Scan for the cell matching the given text and deliver its (X, Y) coordinate at center. 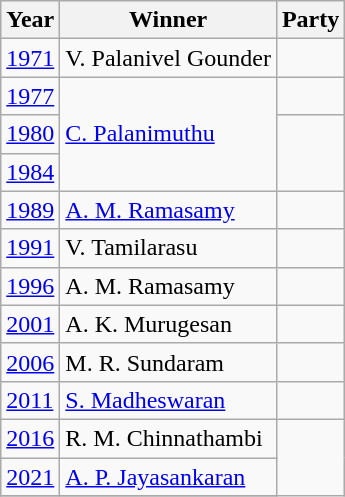
1971 (30, 58)
Winner (168, 20)
S. Madheswaran (168, 400)
2016 (30, 438)
2021 (30, 477)
1980 (30, 134)
Party (310, 20)
2001 (30, 324)
2006 (30, 362)
A. P. Jayasankaran (168, 477)
1977 (30, 96)
V. Tamilarasu (168, 248)
V. Palanivel Gounder (168, 58)
Year (30, 20)
1984 (30, 172)
A. K. Murugesan (168, 324)
M. R. Sundaram (168, 362)
2011 (30, 400)
1991 (30, 248)
C. Palanimuthu (168, 134)
R. M. Chinnathambi (168, 438)
1989 (30, 210)
1996 (30, 286)
